Capture the cell that displays the provided text and extract its (X, Y) central coordinate. 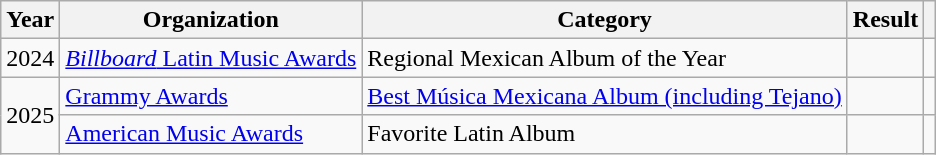
Best Música Mexicana Album (including Tejano) (605, 96)
2024 (30, 58)
Billboard Latin Music Awards (211, 58)
Grammy Awards (211, 96)
Year (30, 20)
Result (885, 20)
2025 (30, 115)
Favorite Latin Album (605, 134)
Organization (211, 20)
Category (605, 20)
American Music Awards (211, 134)
Regional Mexican Album of the Year (605, 58)
